Determine the [x, y] coordinate at the center of the cell enclosing the given text.  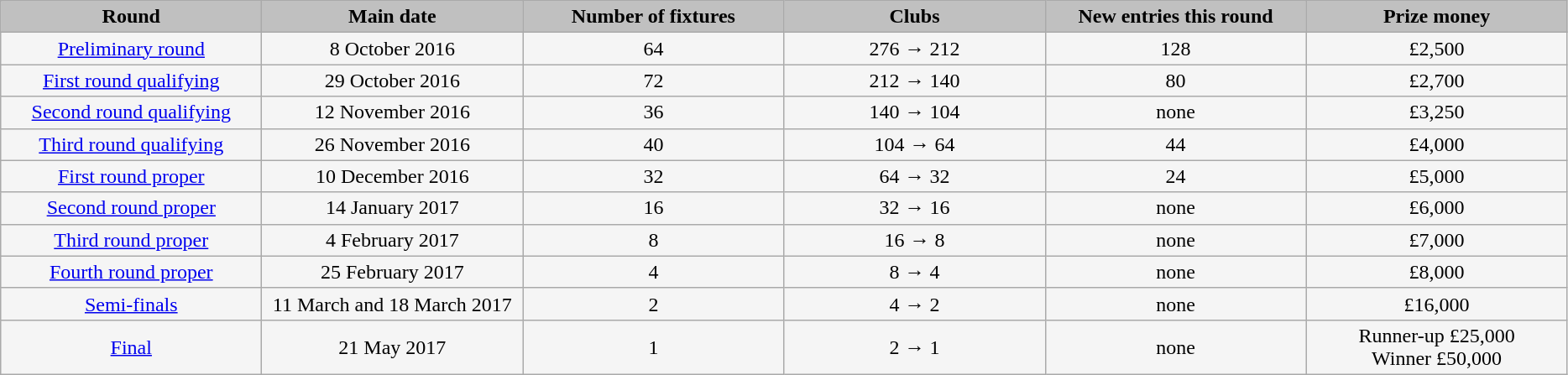
29 October 2016 [393, 81]
32 → 16 [915, 208]
Third round qualifying [131, 144]
12 November 2016 [393, 112]
First round qualifying [131, 81]
24 [1175, 176]
£8,000 [1437, 272]
2 [653, 304]
Clubs [915, 17]
Round [131, 17]
8 [653, 240]
2 → 1 [915, 347]
£2,500 [1437, 49]
£16,000 [1437, 304]
128 [1175, 49]
First round proper [131, 176]
£6,000 [1437, 208]
16 → 8 [915, 240]
Second round proper [131, 208]
10 December 2016 [393, 176]
Final [131, 347]
26 November 2016 [393, 144]
8 October 2016 [393, 49]
Second round qualifying [131, 112]
11 March and 18 March 2017 [393, 304]
Main date [393, 17]
Prize money [1437, 17]
Third round proper [131, 240]
276 → 212 [915, 49]
44 [1175, 144]
New entries this round [1175, 17]
Semi-finals [131, 304]
64 [653, 49]
25 February 2017 [393, 272]
40 [653, 144]
£2,700 [1437, 81]
£5,000 [1437, 176]
£7,000 [1437, 240]
Runner-up £25,000Winner £50,000 [1437, 347]
140 → 104 [915, 112]
£3,250 [1437, 112]
£4,000 [1437, 144]
64 → 32 [915, 176]
16 [653, 208]
8 → 4 [915, 272]
Number of fixtures [653, 17]
Preliminary round [131, 49]
4 → 2 [915, 304]
14 January 2017 [393, 208]
36 [653, 112]
104 → 64 [915, 144]
72 [653, 81]
212 → 140 [915, 81]
21 May 2017 [393, 347]
4 [653, 272]
Fourth round proper [131, 272]
1 [653, 347]
32 [653, 176]
4 February 2017 [393, 240]
80 [1175, 81]
